Search for the cell housing the specified text and yield its (x, y) center coordinate. 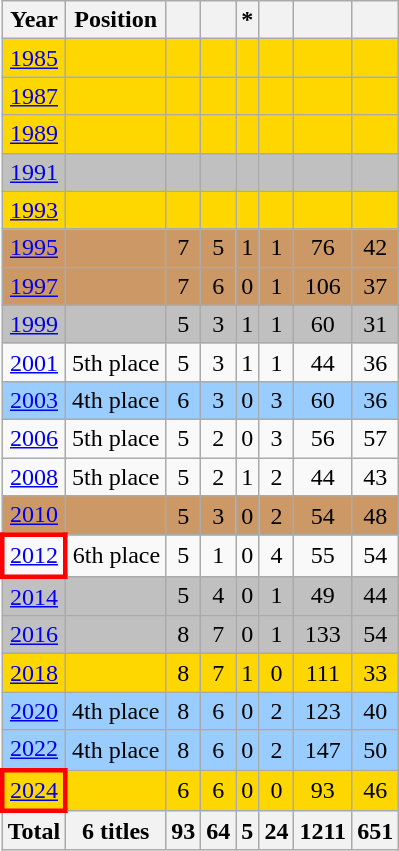
2012 (34, 556)
33 (376, 673)
1999 (34, 324)
147 (323, 750)
2010 (34, 516)
Year (34, 20)
651 (376, 831)
Position (116, 20)
1993 (34, 210)
2018 (34, 673)
133 (323, 635)
57 (376, 438)
106 (323, 286)
2001 (34, 362)
2014 (34, 596)
2008 (34, 477)
1995 (34, 248)
Total (34, 831)
1989 (34, 134)
1211 (323, 831)
31 (376, 324)
37 (376, 286)
6 titles (116, 831)
1985 (34, 58)
56 (323, 438)
2003 (34, 400)
2016 (34, 635)
64 (218, 831)
55 (323, 556)
42 (376, 248)
123 (323, 711)
1987 (34, 96)
48 (376, 516)
49 (323, 596)
46 (376, 790)
40 (376, 711)
24 (276, 831)
1997 (34, 286)
76 (323, 248)
2020 (34, 711)
2006 (34, 438)
6th place (116, 556)
43 (376, 477)
2024 (34, 790)
111 (323, 673)
* (248, 20)
1991 (34, 172)
2022 (34, 750)
50 (376, 750)
